Provide the [x, y] coordinate of the cell's center where the given text is located.  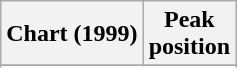
Chart (1999) [72, 34]
Peakposition [189, 34]
